Find where the given text appears and provide that cell's center as [x, y] coordinate. 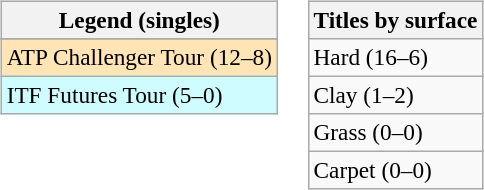
ATP Challenger Tour (12–8) [139, 57]
ITF Futures Tour (5–0) [139, 95]
Grass (0–0) [396, 133]
Legend (singles) [139, 20]
Hard (16–6) [396, 57]
Carpet (0–0) [396, 171]
Titles by surface [396, 20]
Clay (1–2) [396, 95]
